Search for the cell housing the specified text and yield its [X, Y] center coordinate. 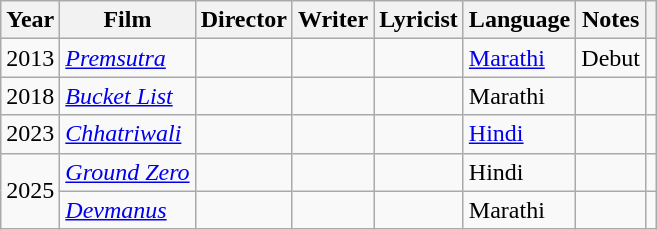
Notes [611, 20]
Devmanus [128, 210]
2025 [30, 191]
Writer [332, 20]
2018 [30, 96]
Year [30, 20]
Premsutra [128, 58]
Lyricist [419, 20]
Chhatriwali [128, 134]
Ground Zero [128, 172]
2023 [30, 134]
Debut [611, 58]
Film [128, 20]
Bucket List [128, 96]
Language [519, 20]
Director [244, 20]
2013 [30, 58]
